Provide the (X, Y) coordinate of the cell's center where the given text is located.  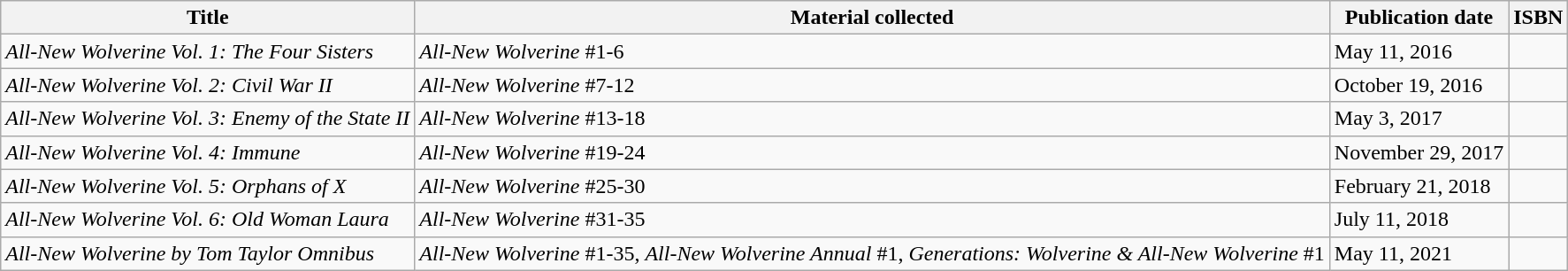
All-New Wolverine Vol. 4: Immune (208, 152)
Material collected (872, 18)
All-New Wolverine #13-18 (872, 119)
Title (208, 18)
May 11, 2016 (1419, 51)
All-New Wolverine Vol. 6: Old Woman Laura (208, 220)
All-New Wolverine #31-35 (872, 220)
All-New Wolverine #1-35, All-New Wolverine Annual #1, Generations: Wolverine & All-New Wolverine #1 (872, 253)
February 21, 2018 (1419, 186)
November 29, 2017 (1419, 152)
All-New Wolverine #19-24 (872, 152)
ISBN (1539, 18)
All-New Wolverine Vol. 2: Civil War II (208, 85)
May 3, 2017 (1419, 119)
All-New Wolverine Vol. 5: Orphans of X (208, 186)
All-New Wolverine by Tom Taylor Omnibus (208, 253)
All-New Wolverine #25-30 (872, 186)
July 11, 2018 (1419, 220)
October 19, 2016 (1419, 85)
Publication date (1419, 18)
All-New Wolverine #7-12 (872, 85)
All-New Wolverine Vol. 1: The Four Sisters (208, 51)
May 11, 2021 (1419, 253)
All-New Wolverine Vol. 3: Enemy of the State II (208, 119)
All-New Wolverine #1-6 (872, 51)
